Pinpoint the cell where the given text exists, returning its [x, y] midpoint coordinate. 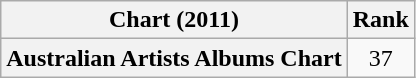
Australian Artists Albums Chart [174, 58]
37 [380, 58]
Rank [380, 20]
Chart (2011) [174, 20]
